Determine the (x, y) coordinate at the center of the cell enclosing the given text.  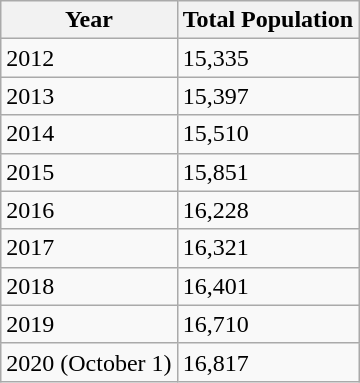
2015 (89, 172)
2012 (89, 58)
16,321 (268, 248)
15,851 (268, 172)
2017 (89, 248)
16,710 (268, 324)
15,335 (268, 58)
15,510 (268, 134)
2019 (89, 324)
2016 (89, 210)
2014 (89, 134)
16,817 (268, 362)
2013 (89, 96)
15,397 (268, 96)
Total Population (268, 20)
16,228 (268, 210)
Year (89, 20)
16,401 (268, 286)
2020 (October 1) (89, 362)
2018 (89, 286)
